Output the (x, y) coordinate of the center of the cell containing the given text.  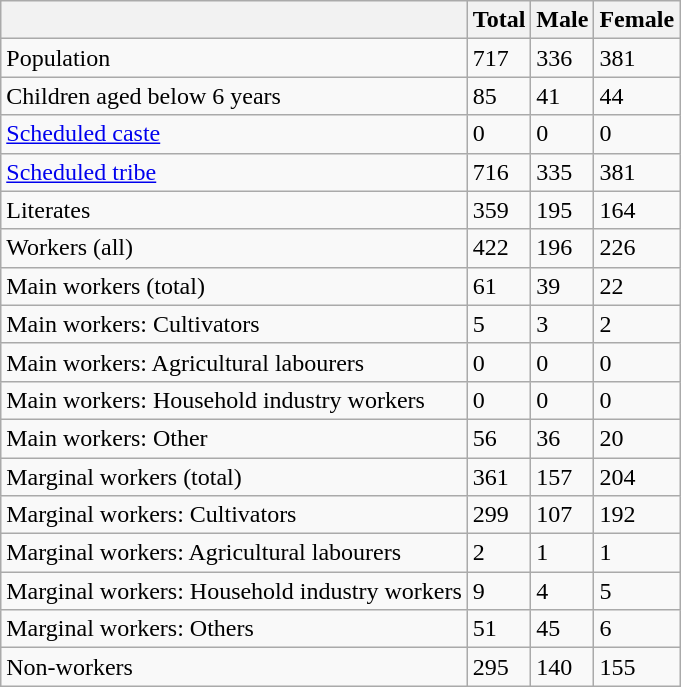
422 (499, 248)
Children aged below 6 years (234, 96)
Population (234, 58)
157 (562, 477)
361 (499, 477)
Female (637, 20)
Marginal workers: Others (234, 629)
Scheduled tribe (234, 172)
Male (562, 20)
Workers (all) (234, 248)
45 (562, 629)
Marginal workers (total) (234, 477)
Literates (234, 210)
Marginal workers: Household industry workers (234, 591)
192 (637, 515)
336 (562, 58)
36 (562, 438)
9 (499, 591)
195 (562, 210)
Total (499, 20)
226 (637, 248)
22 (637, 286)
39 (562, 286)
61 (499, 286)
85 (499, 96)
6 (637, 629)
Non-workers (234, 667)
56 (499, 438)
717 (499, 58)
359 (499, 210)
Marginal workers: Cultivators (234, 515)
295 (499, 667)
Main workers: Other (234, 438)
Main workers (total) (234, 286)
299 (499, 515)
164 (637, 210)
41 (562, 96)
Scheduled caste (234, 134)
Main workers: Agricultural labourers (234, 362)
4 (562, 591)
51 (499, 629)
140 (562, 667)
204 (637, 477)
Main workers: Cultivators (234, 324)
335 (562, 172)
3 (562, 324)
196 (562, 248)
Main workers: Household industry workers (234, 400)
44 (637, 96)
20 (637, 438)
155 (637, 667)
107 (562, 515)
Marginal workers: Agricultural labourers (234, 553)
716 (499, 172)
